From the cell containing the given text, extract its center point as (x, y) coordinate. 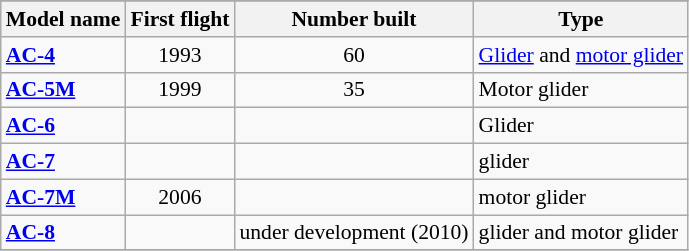
AC-7M (64, 197)
AC-7 (64, 162)
60 (354, 55)
AC-5M (64, 90)
Motor glider (582, 90)
AC-6 (64, 126)
AC-4 (64, 55)
Model name (64, 19)
Type (582, 19)
under development (2010) (354, 233)
Glider (582, 126)
1999 (180, 90)
Number built (354, 19)
Glider and motor glider (582, 55)
glider and motor glider (582, 233)
2006 (180, 197)
glider (582, 162)
AC-8 (64, 233)
First flight (180, 19)
1993 (180, 55)
35 (354, 90)
motor glider (582, 197)
